Search for the cell housing the specified text and yield its (X, Y) center coordinate. 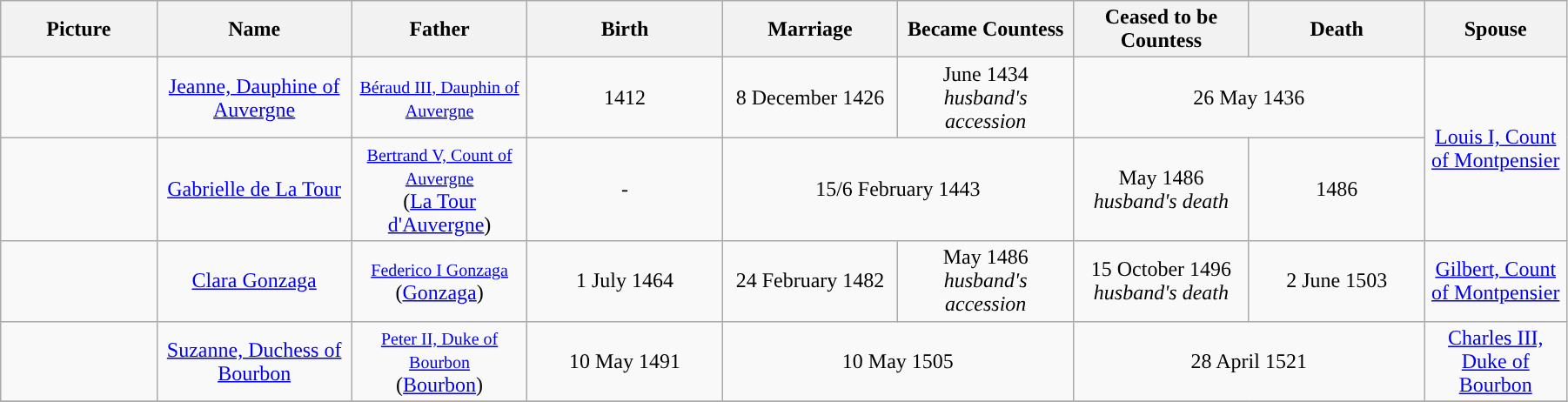
1486 (1337, 190)
15 October 1496husband's death (1162, 281)
May 1486husband's accession (986, 281)
2 June 1503 (1337, 281)
Death (1337, 30)
Gabrielle de La Tour (254, 190)
Marriage (810, 30)
June 1434husband's accession (986, 97)
26 May 1436 (1250, 97)
Jeanne, Dauphine of Auvergne (254, 97)
Peter II, Duke of Bourbon(Bourbon) (439, 361)
Béraud III, Dauphin of Auvergne (439, 97)
- (625, 190)
1412 (625, 97)
Charles III, Duke of Bourbon (1495, 361)
Spouse (1495, 30)
Suzanne, Duchess of Bourbon (254, 361)
Birth (625, 30)
Louis I, Count of Montpensier (1495, 150)
Bertrand V, Count of Auvergne (La Tour d'Auvergne) (439, 190)
Clara Gonzaga (254, 281)
10 May 1505 (898, 361)
May 1486husband's death (1162, 190)
Federico I Gonzaga(Gonzaga) (439, 281)
Father (439, 30)
15/6 February 1443 (898, 190)
Ceased to be Countess (1162, 30)
Picture (78, 30)
10 May 1491 (625, 361)
24 February 1482 (810, 281)
Name (254, 30)
Gilbert, Count of Montpensier (1495, 281)
Became Countess (986, 30)
8 December 1426 (810, 97)
28 April 1521 (1250, 361)
1 July 1464 (625, 281)
